Search for the cell housing the specified text and yield its [x, y] center coordinate. 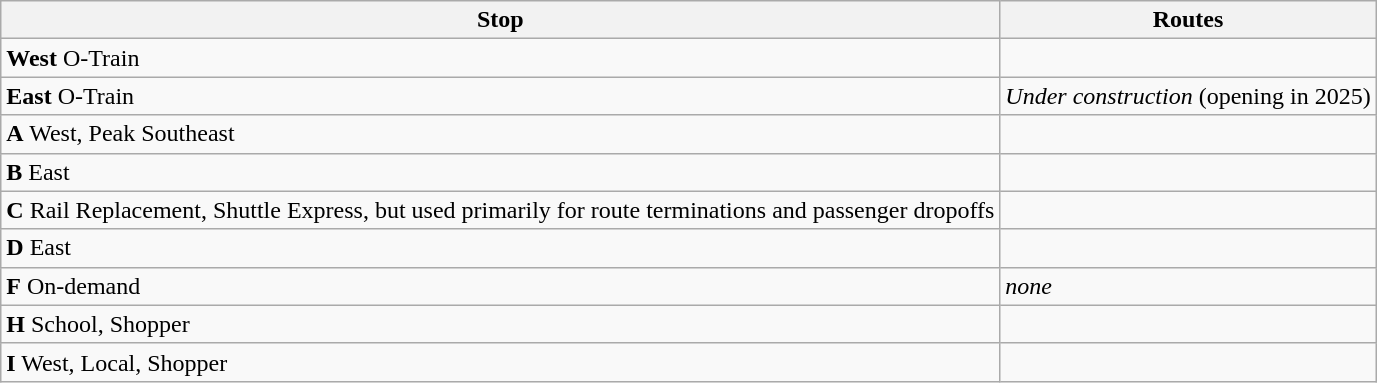
West O-Train [500, 58]
C Rail Replacement, Shuttle Express, but used primarily for route terminations and passenger dropoffs [500, 210]
none [1188, 286]
I West, Local, Shopper [500, 362]
A West, Peak Southeast [500, 134]
Routes [1188, 20]
B East [500, 172]
F On-demand [500, 286]
East O-Train [500, 96]
D East [500, 248]
H School, Shopper [500, 324]
Under construction (opening in 2025) [1188, 96]
Stop [500, 20]
